Return the [x, y] coordinate for the center point of the cell that contains the specified text.  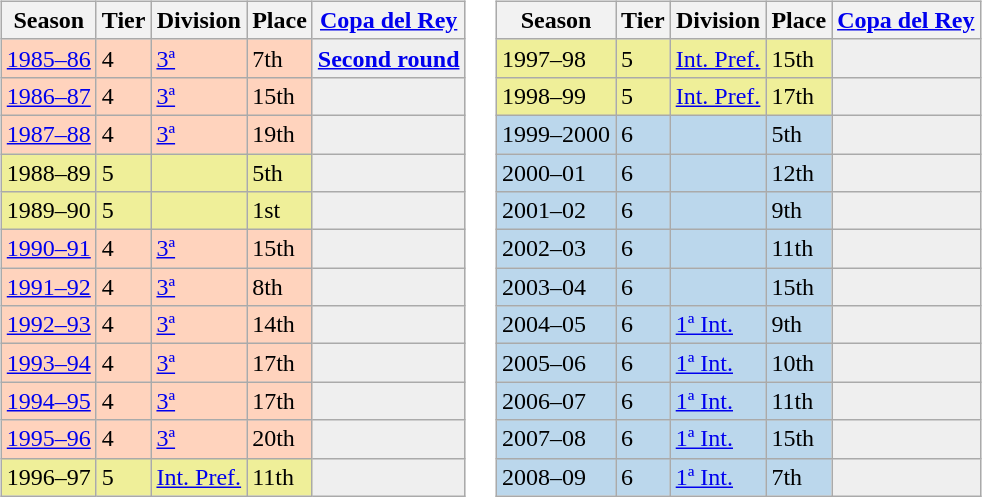
2008–09 [556, 477]
1985–86 [48, 58]
20th [280, 439]
1992–93 [48, 325]
19th [280, 134]
1987–88 [48, 134]
1998–99 [556, 96]
1991–92 [48, 287]
1989–90 [48, 211]
2005–06 [556, 363]
10th [799, 363]
1997–98 [556, 58]
2000–01 [556, 173]
2002–03 [556, 249]
1990–91 [48, 249]
2007–08 [556, 439]
1993–94 [48, 363]
8th [280, 287]
1st [280, 211]
1986–87 [48, 96]
2004–05 [556, 325]
14th [280, 325]
1999–2000 [556, 134]
Second round [388, 58]
2001–02 [556, 211]
1988–89 [48, 173]
2006–07 [556, 401]
1994–95 [48, 401]
2003–04 [556, 287]
12th [799, 173]
1995–96 [48, 439]
1996–97 [48, 477]
